Output the (x, y) coordinate of the center of the cell containing the given text.  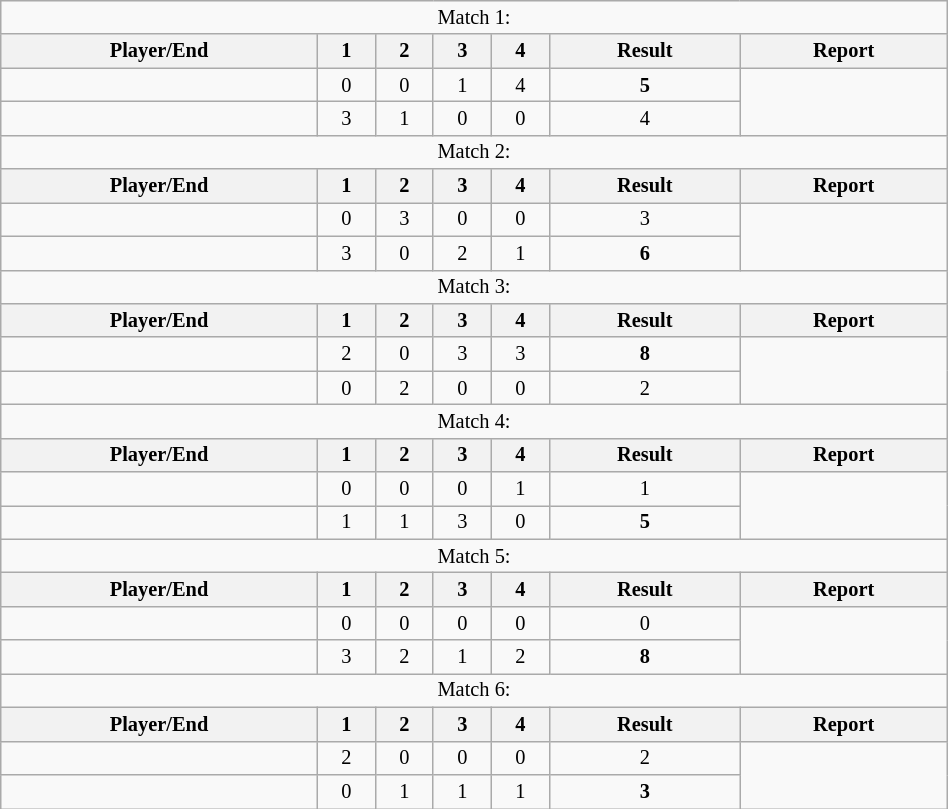
6 (644, 253)
Match 1: (474, 17)
Match 4: (474, 421)
Match 2: (474, 152)
Match 5: (474, 556)
Match 6: (474, 690)
Match 3: (474, 287)
